Extract the [X, Y] coordinate from the center of the cell holding the provided text.  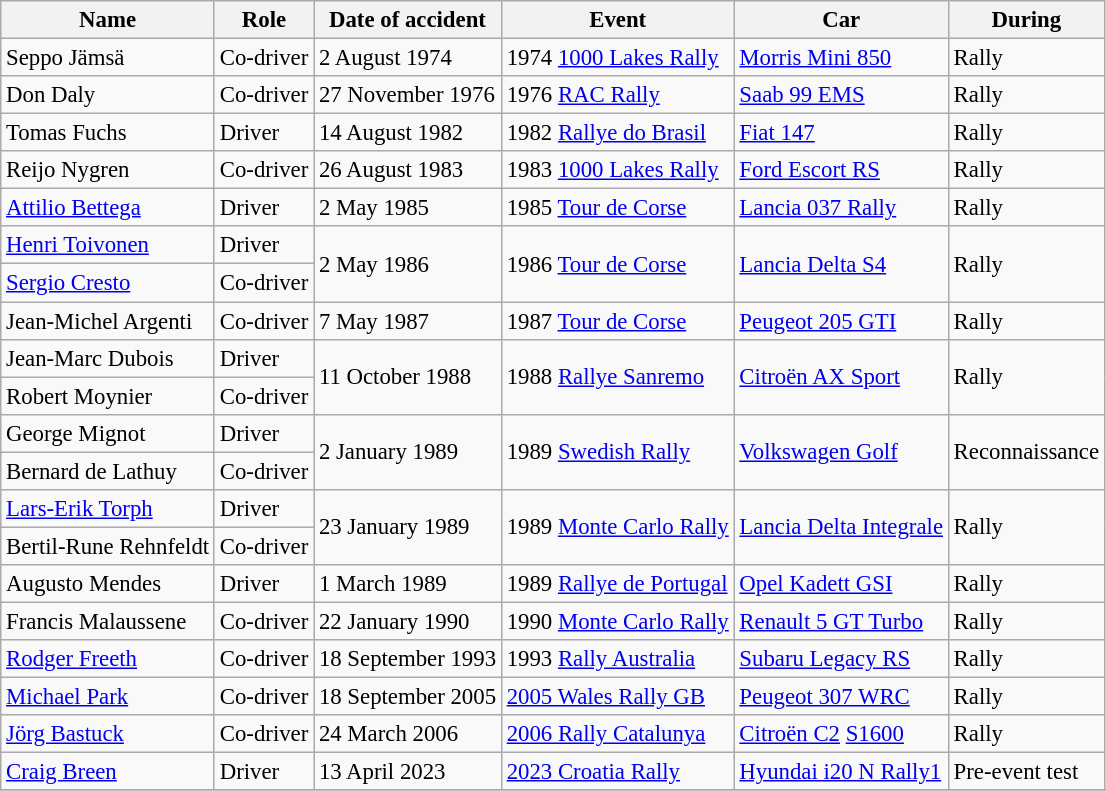
Attilio Bettega [108, 208]
1993 Rally Australia [618, 659]
Fiat 147 [841, 133]
1985 Tour de Corse [618, 208]
Event [618, 20]
11 October 1988 [408, 376]
Reijo Nygren [108, 170]
7 May 1987 [408, 321]
Name [108, 20]
Seppo Jämsä [108, 58]
Citroën C2 S1600 [841, 734]
1989 Rallye de Portugal [618, 584]
Augusto Mendes [108, 584]
2 May 1985 [408, 208]
18 September 1993 [408, 659]
Jörg Bastuck [108, 734]
Saab 99 EMS [841, 95]
Role [264, 20]
Date of accident [408, 20]
Jean-Marc Dubois [108, 358]
1990 Monte Carlo Rally [618, 621]
Citroën AX Sport [841, 376]
Bernard de Lathuy [108, 471]
13 April 2023 [408, 772]
24 March 2006 [408, 734]
Hyundai i20 N Rally1 [841, 772]
2 January 1989 [408, 452]
1988 Rallye Sanremo [618, 376]
Craig Breen [108, 772]
Lancia Delta S4 [841, 264]
Peugeot 205 GTI [841, 321]
Opel Kadett GSI [841, 584]
26 August 1983 [408, 170]
2023 Croatia Rally [618, 772]
Ford Escort RS [841, 170]
George Mignot [108, 433]
Henri Toivonen [108, 245]
Bertil-Rune Rehnfeldt [108, 546]
1976 RAC Rally [618, 95]
Lars-Erik Torph [108, 509]
Reconnaissance [1026, 452]
Morris Mini 850 [841, 58]
2 May 1986 [408, 264]
1989 Swedish Rally [618, 452]
18 September 2005 [408, 697]
1983 1000 Lakes Rally [618, 170]
Sergio Cresto [108, 283]
Tomas Fuchs [108, 133]
Lancia Delta Integrale [841, 528]
Volkswagen Golf [841, 452]
2005 Wales Rally GB [618, 697]
1982 Rallye do Brasil [618, 133]
1989 Monte Carlo Rally [618, 528]
Rodger Freeth [108, 659]
Don Daly [108, 95]
Pre-event test [1026, 772]
14 August 1982 [408, 133]
Francis Malaussene [108, 621]
Jean-Michel Argenti [108, 321]
23 January 1989 [408, 528]
1986 Tour de Corse [618, 264]
2 August 1974 [408, 58]
2006 Rally Catalunya [618, 734]
Peugeot 307 WRC [841, 697]
1987 Tour de Corse [618, 321]
Michael Park [108, 697]
Car [841, 20]
Subaru Legacy RS [841, 659]
1 March 1989 [408, 584]
27 November 1976 [408, 95]
22 January 1990 [408, 621]
1974 1000 Lakes Rally [618, 58]
Renault 5 GT Turbo [841, 621]
Robert Moynier [108, 396]
During [1026, 20]
Lancia 037 Rally [841, 208]
